Return the [X, Y] coordinate for the center point of the cell that contains the specified text.  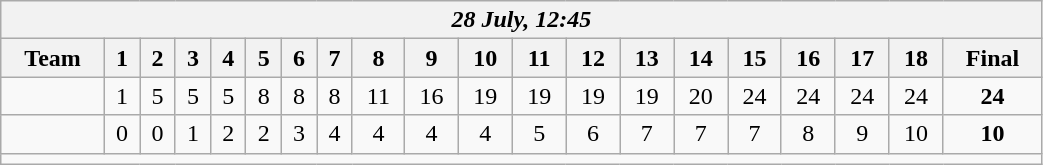
12 [593, 58]
13 [647, 58]
18 [916, 58]
Final [992, 58]
28 July, 12:45 [522, 20]
20 [701, 96]
15 [755, 58]
17 [862, 58]
14 [701, 58]
Team [53, 58]
